Detect which cell encompasses the target text, then output its [x, y] center coordinate. 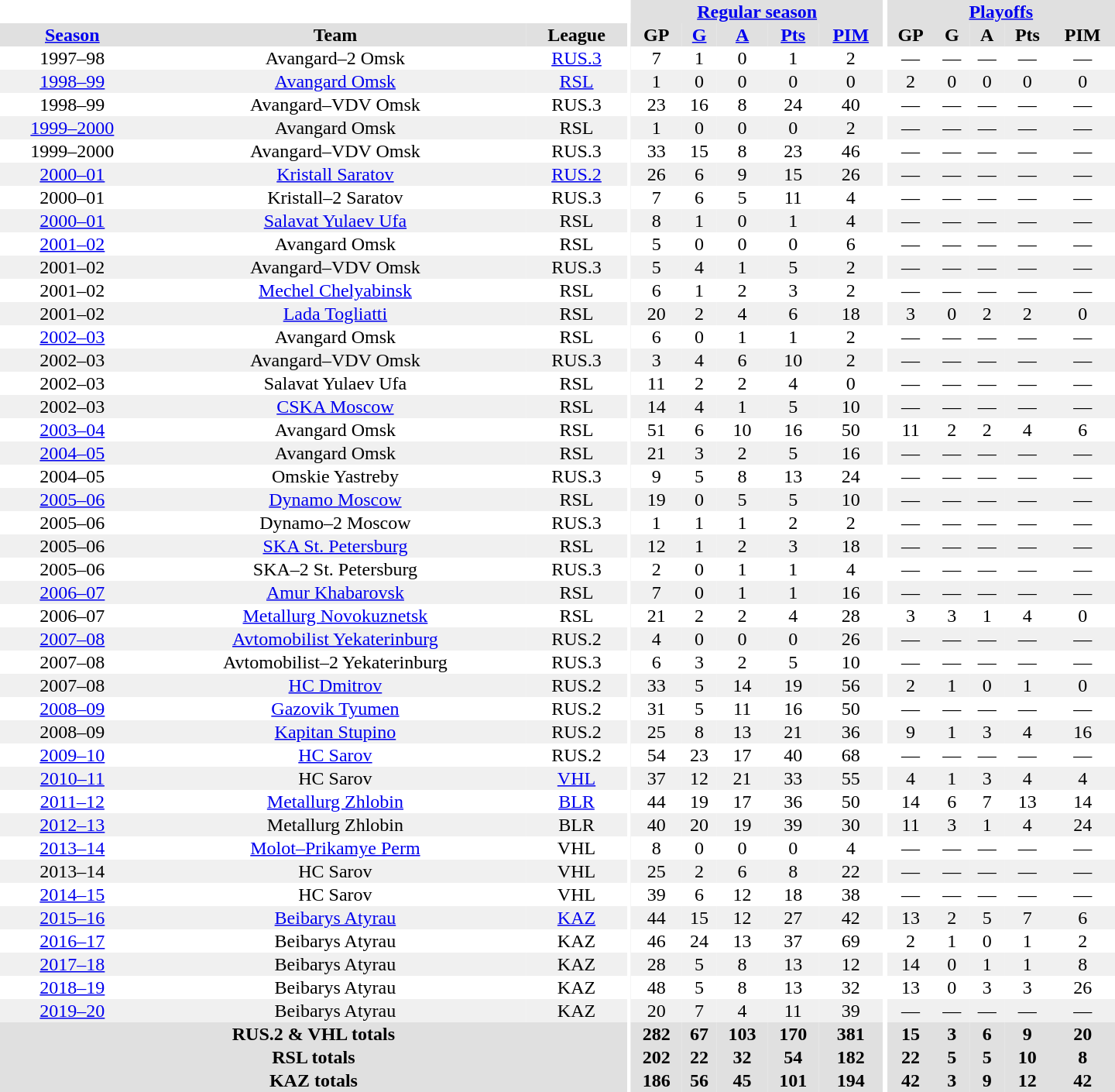
Avtomobilist Yekaterinburg [335, 639]
45 [743, 1080]
48 [657, 987]
Molot–Prikamye Perm [335, 848]
Dynamo Moscow [335, 500]
2003–04 [73, 430]
SKA–2 St. Petersburg [335, 569]
2015–16 [73, 918]
31 [657, 709]
182 [851, 1057]
RSL totals [314, 1057]
2016–17 [73, 941]
Amur Khabarovsk [335, 592]
69 [851, 941]
27 [793, 918]
Playoffs [1001, 12]
282 [657, 1034]
38 [851, 895]
RUS.2 & VHL totals [314, 1034]
Avangard–2 Omsk [335, 58]
55 [851, 778]
CSKA Moscow [335, 407]
HC Dmitrov [335, 685]
Kristall–2 Saratov [335, 197]
Regular season [757, 12]
SKA St. Petersburg [335, 546]
2012–13 [73, 825]
Dynamo–2 Moscow [335, 523]
1997–98 [73, 58]
Kristall Saratov [335, 174]
186 [657, 1080]
51 [657, 430]
2017–18 [73, 964]
Metallurg Novokuznetsk [335, 616]
103 [743, 1034]
Gazovik Tyumen [335, 709]
2009–10 [73, 755]
381 [851, 1034]
Omskie Yastreby [335, 476]
2018–19 [73, 987]
101 [793, 1080]
KAZ totals [314, 1080]
League [576, 35]
2019–20 [73, 1011]
Lada Togliatti [335, 314]
2011–12 [73, 802]
170 [793, 1034]
2010–11 [73, 778]
202 [657, 1057]
30 [851, 825]
Kapitan Stupino [335, 732]
Mechel Chelyabinsk [335, 290]
2014–15 [73, 895]
Team [335, 35]
68 [851, 755]
194 [851, 1080]
67 [698, 1034]
Avtomobilist–2 Yekaterinburg [335, 662]
Season [73, 35]
